For the text-containing cell, return its midpoint in (x, y) coordinate format. 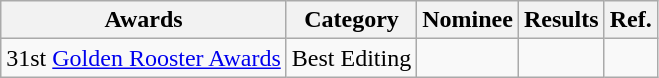
Awards (144, 20)
Nominee (468, 20)
Results (561, 20)
31st Golden Rooster Awards (144, 58)
Best Editing (351, 58)
Category (351, 20)
Ref. (630, 20)
